Find where the given text appears and provide that cell's center as [x, y] coordinate. 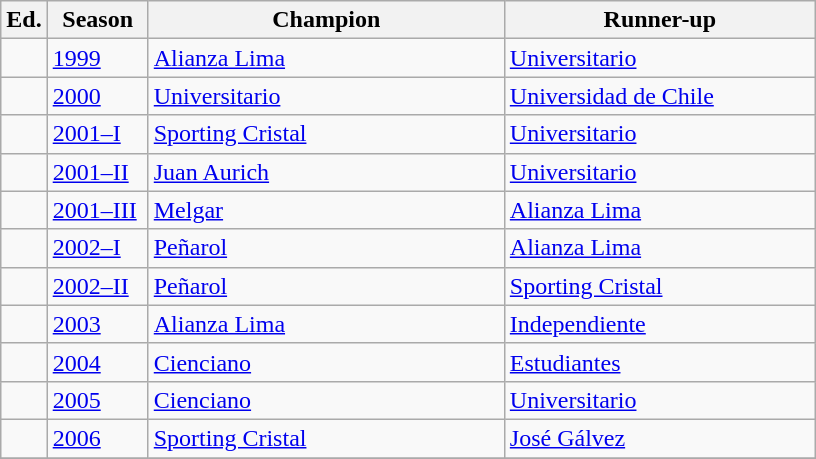
2006 [98, 438]
2000 [98, 96]
Season [98, 20]
Melgar [326, 210]
2001–III [98, 210]
2003 [98, 324]
2002–I [98, 248]
Juan Aurich [326, 172]
2004 [98, 362]
Universidad de Chile [660, 96]
Champion [326, 20]
1999 [98, 58]
Runner-up [660, 20]
2001–I [98, 134]
2001–II [98, 172]
Independiente [660, 324]
Estudiantes [660, 362]
2005 [98, 400]
José Gálvez [660, 438]
Ed. [24, 20]
2002–II [98, 286]
